Provide the (X, Y) coordinate of the cell's center where the given text is located.  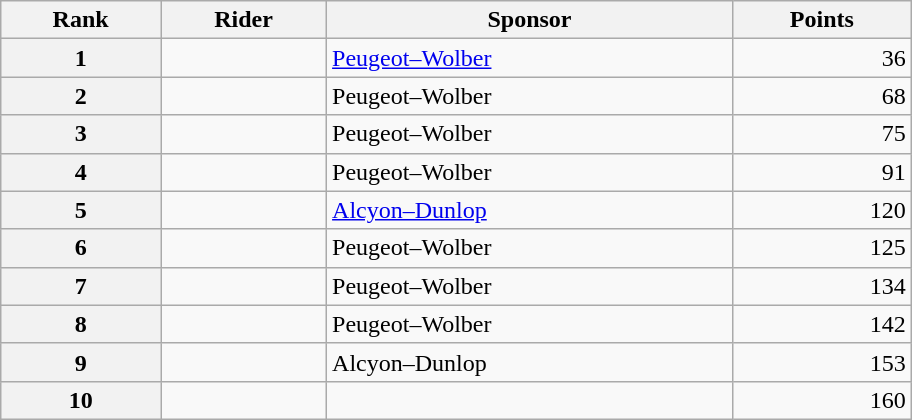
160 (822, 400)
3 (81, 134)
8 (81, 324)
75 (822, 134)
68 (822, 96)
91 (822, 172)
Sponsor (530, 20)
6 (81, 248)
5 (81, 210)
142 (822, 324)
7 (81, 286)
Points (822, 20)
9 (81, 362)
153 (822, 362)
10 (81, 400)
125 (822, 248)
Rider (244, 20)
1 (81, 58)
Rank (81, 20)
120 (822, 210)
2 (81, 96)
134 (822, 286)
36 (822, 58)
4 (81, 172)
